Output the [X, Y] coordinate of the center of the cell containing the given text.  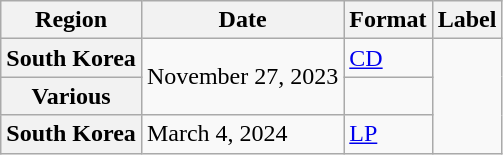
March 4, 2024 [242, 134]
Date [242, 20]
Label [467, 20]
Format [388, 20]
LP [388, 134]
Region [72, 20]
CD [388, 58]
November 27, 2023 [242, 77]
Various [72, 96]
